Provide the [X, Y] coordinate of the cell's center where the given text is located.  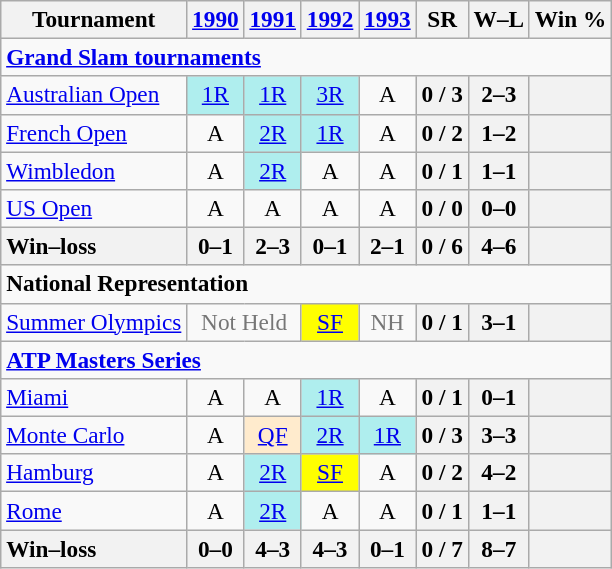
National Representation [306, 284]
Tournament [94, 19]
2–1 [388, 246]
Wimbledon [94, 170]
Rome [94, 510]
W–L [498, 19]
3–3 [498, 435]
3R [330, 95]
3–1 [498, 322]
8–7 [498, 548]
French Open [94, 133]
0 / 0 [442, 208]
4–6 [498, 246]
ATP Masters Series [306, 359]
US Open [94, 208]
Not Held [244, 322]
1–2 [498, 133]
0 / 7 [442, 548]
0 / 6 [442, 246]
NH [388, 322]
Miami [94, 397]
Monte Carlo [94, 435]
4–2 [498, 473]
Australian Open [94, 95]
1992 [330, 19]
1991 [272, 19]
1993 [388, 19]
Win % [570, 19]
QF [272, 435]
Hamburg [94, 473]
Summer Olympics [94, 322]
SR [442, 19]
Grand Slam tournaments [306, 57]
1990 [216, 19]
